Output the (x, y) coordinate of the center of the cell containing the given text.  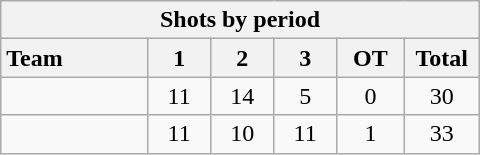
0 (371, 96)
OT (371, 58)
10 (242, 134)
Total (442, 58)
33 (442, 134)
3 (306, 58)
14 (242, 96)
Shots by period (240, 20)
5 (306, 96)
30 (442, 96)
2 (242, 58)
Team (74, 58)
